Find where the given text appears and provide that cell's center as (x, y) coordinate. 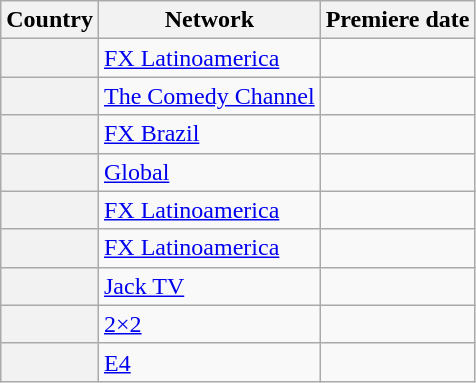
The Comedy Channel (209, 96)
Premiere date (398, 20)
E4 (209, 362)
Country (50, 20)
Network (209, 20)
Jack TV (209, 286)
Global (209, 172)
2×2 (209, 324)
FX Brazil (209, 134)
